Determine the (x, y) coordinate at the center of the cell enclosing the given text.  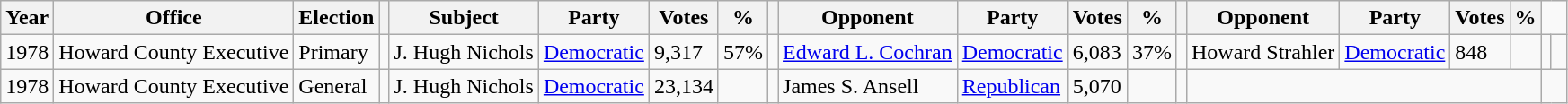
Subject (464, 18)
Edward L. Cochran (868, 52)
57% (742, 52)
848 (1480, 52)
23,134 (683, 86)
37% (1152, 52)
Primary (336, 52)
General (336, 86)
9,317 (683, 52)
6,083 (1097, 52)
Howard Strahler (1262, 52)
Office (174, 18)
Year (27, 18)
5,070 (1097, 86)
James S. Ansell (868, 86)
Republican (1012, 86)
Election (336, 18)
